Determine the (X, Y) coordinate at the center of the cell enclosing the given text.  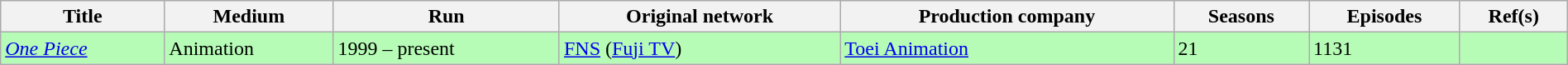
Toei Animation (1007, 48)
Ref(s) (1513, 17)
Medium (249, 17)
Run (447, 17)
One Piece (83, 48)
Seasons (1241, 17)
21 (1241, 48)
1999 – present (447, 48)
Episodes (1384, 17)
Original network (700, 17)
1131 (1384, 48)
FNS (Fuji TV) (700, 48)
Production company (1007, 17)
Title (83, 17)
Animation (249, 48)
